Output the (X, Y) coordinate of the center of the cell containing the given text.  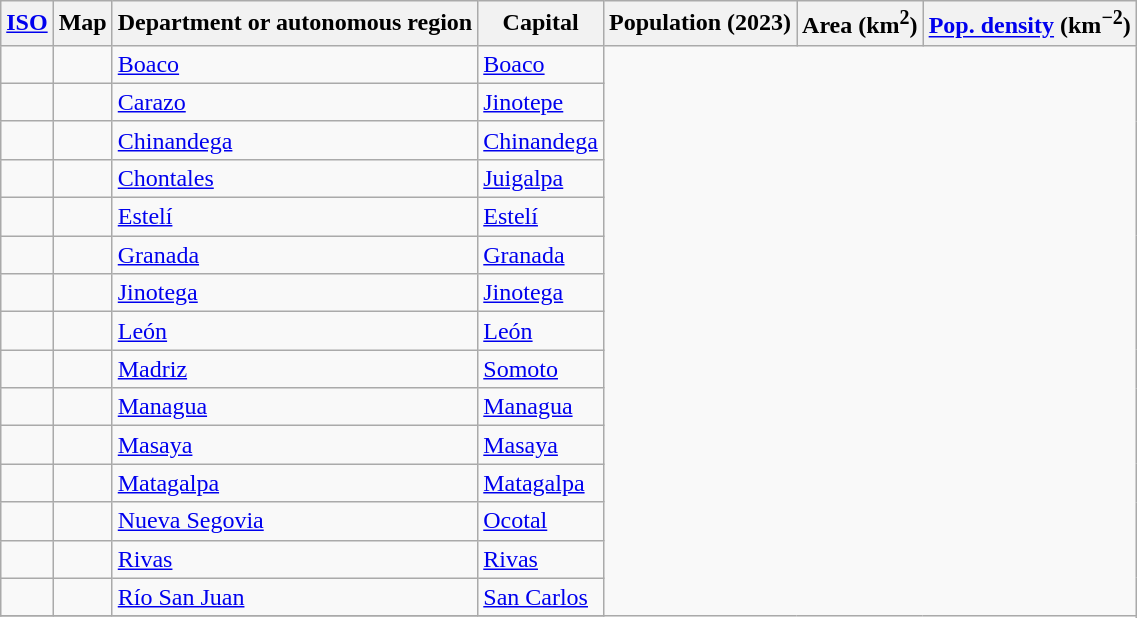
Capital (541, 24)
Pop. density (km−2) (1030, 24)
Nueva Segovia (295, 521)
Map (82, 24)
Jinotepe (541, 102)
San Carlos (541, 597)
Río San Juan (295, 597)
Area (km2) (860, 24)
Somoto (541, 369)
Ocotal (541, 521)
Chontales (295, 178)
Population (2023) (700, 24)
Department or autonomous region (295, 24)
Carazo (295, 102)
Madriz (295, 369)
Juigalpa (541, 178)
ISO (27, 24)
